Determine the [X, Y] coordinate at the center of the cell enclosing the given text.  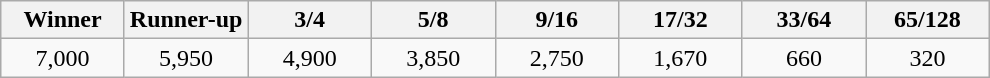
9/16 [557, 20]
65/128 [928, 20]
660 [804, 58]
17/32 [681, 20]
3/4 [310, 20]
33/64 [804, 20]
5,950 [186, 58]
5/8 [433, 20]
4,900 [310, 58]
Winner [63, 20]
7,000 [63, 58]
320 [928, 58]
2,750 [557, 58]
3,850 [433, 58]
Runner-up [186, 20]
1,670 [681, 58]
